Find where the given text appears and provide that cell's center as (X, Y) coordinate. 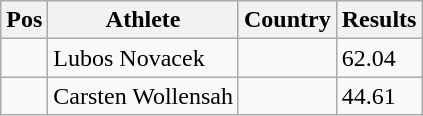
Lubos Novacek (144, 58)
62.04 (379, 58)
Country (287, 20)
Carsten Wollensah (144, 96)
Athlete (144, 20)
Pos (24, 20)
Results (379, 20)
44.61 (379, 96)
